Capture the cell that displays the provided text and extract its (x, y) central coordinate. 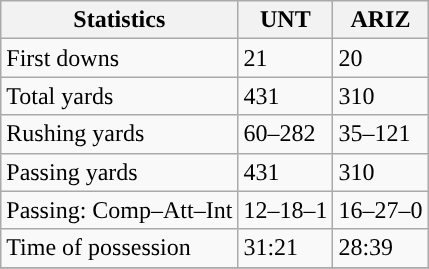
35–121 (380, 134)
Total yards (120, 96)
UNT (286, 20)
Rushing yards (120, 134)
20 (380, 58)
21 (286, 58)
First downs (120, 58)
28:39 (380, 248)
ARIZ (380, 20)
12–18–1 (286, 210)
31:21 (286, 248)
Time of possession (120, 248)
Statistics (120, 20)
60–282 (286, 134)
Passing: Comp–Att–Int (120, 210)
Passing yards (120, 172)
16–27–0 (380, 210)
